Detect which cell encompasses the target text, then output its [x, y] center coordinate. 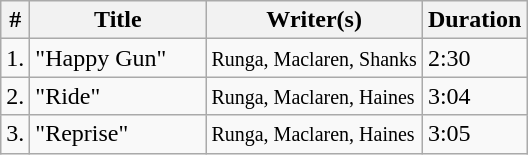
3:04 [474, 96]
1. [16, 58]
2:30 [474, 58]
3:05 [474, 134]
2. [16, 96]
Writer(s) [314, 20]
"Happy Gun" [118, 58]
# [16, 20]
3. [16, 134]
Runga, Maclaren, Shanks [314, 58]
"Ride" [118, 96]
Duration [474, 20]
Title [118, 20]
"Reprise" [118, 134]
